From the cell containing the given text, extract its center point as (X, Y) coordinate. 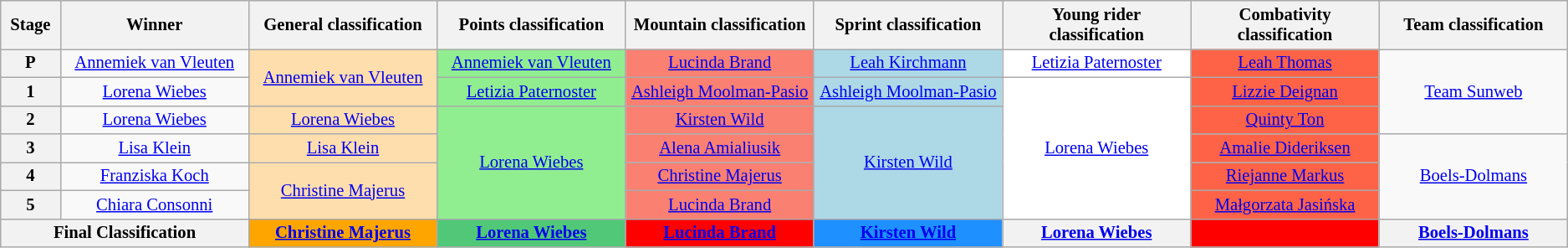
4 (30, 176)
2 (30, 120)
Team classification (1474, 24)
Young rider classification (1097, 24)
Quinty Ton (1285, 120)
3 (30, 148)
Riejanne Markus (1285, 176)
Alena Amialiusik (719, 148)
Final Classification (125, 233)
Mountain classification (719, 24)
5 (30, 204)
Combativity classification (1285, 24)
Chiara Consonni (154, 204)
General classification (343, 24)
Points classification (532, 24)
Leah Kirchmann (908, 63)
Franziska Koch (154, 176)
Stage (30, 24)
P (30, 63)
1 (30, 91)
Leah Thomas (1285, 63)
Lizzie Deignan (1285, 91)
Team Sunweb (1474, 90)
Sprint classification (908, 24)
Amalie Dideriksen (1285, 148)
Winner (154, 24)
Małgorzata Jasińska (1285, 204)
